From the cell containing the given text, extract its center point as (x, y) coordinate. 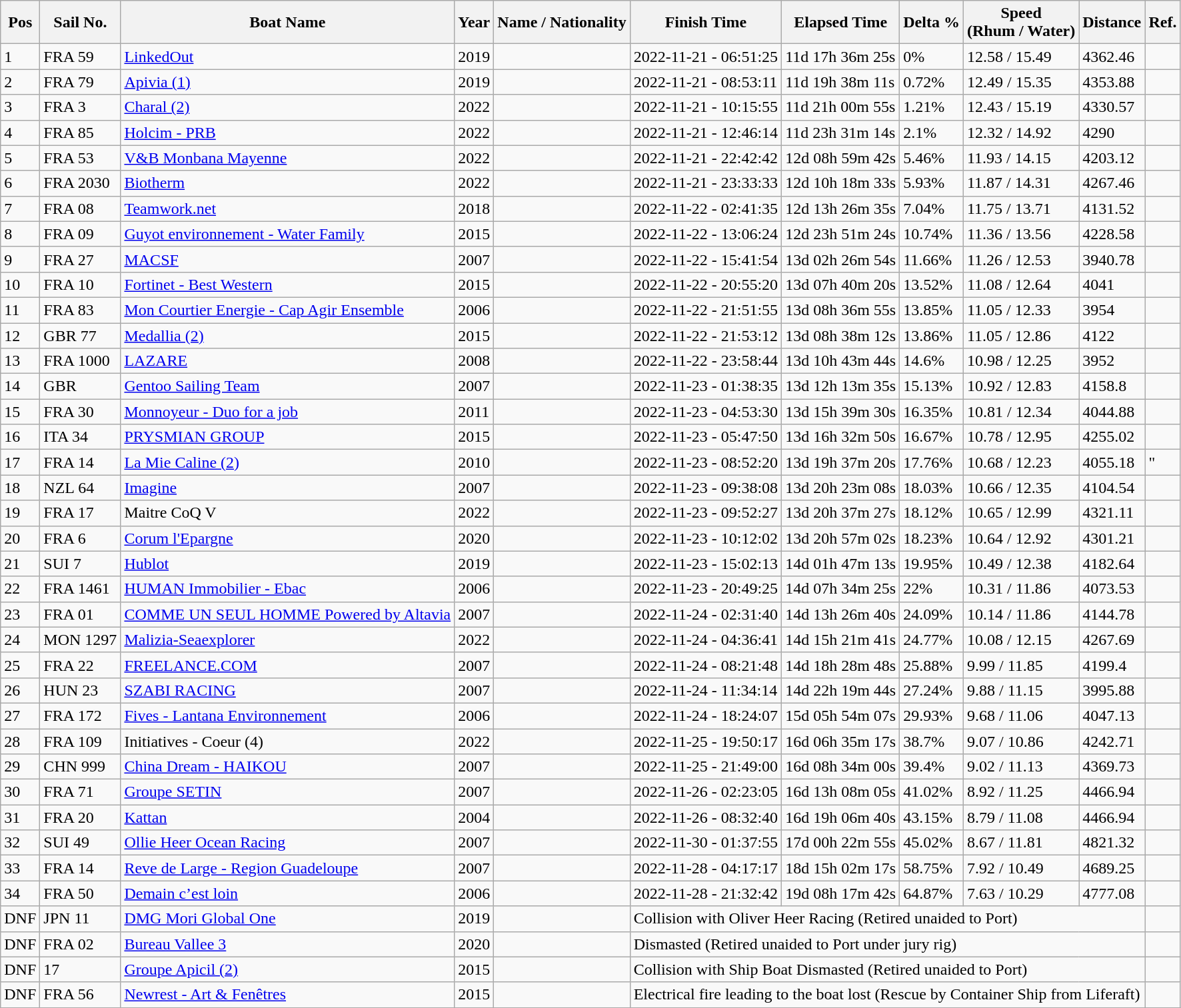
2022-11-28 - 04:17:17 (705, 868)
12 (20, 335)
FRA 2030 (80, 183)
FRA 1461 (80, 589)
Boat Name (288, 23)
0% (932, 57)
3 (20, 107)
FRA 22 (80, 665)
34 (20, 893)
4131.52 (1112, 209)
7 (20, 209)
18.12% (932, 513)
11d 21h 00m 55s (841, 107)
13d 20h 57m 02s (841, 538)
2022-11-21 - 22:42:42 (705, 158)
2022-11-24 - 18:24:07 (705, 716)
2022-11-26 - 02:23:05 (705, 792)
Fives - Lantana Environnement (288, 716)
15d 05h 54m 07s (841, 716)
Gentoo Sailing Team (288, 386)
Pos (20, 23)
11d 19h 38m 11s (841, 82)
13d 08h 36m 55s (841, 310)
18d 15h 02m 17s (841, 868)
4144.78 (1112, 614)
8.92 / 11.25 (1021, 792)
Groupe SETIN (288, 792)
CHN 999 (80, 767)
9.07 / 10.86 (1021, 742)
2022-11-28 - 21:32:42 (705, 893)
3995.88 (1112, 690)
FRA 20 (80, 817)
FRA 1000 (80, 361)
FRA 71 (80, 792)
19d 08h 17m 42s (841, 893)
Apivia (1) (288, 82)
39.4% (932, 767)
11d 23h 31m 14s (841, 133)
24 (20, 640)
13d 15h 39m 30s (841, 412)
2022-11-22 - 13:06:24 (705, 234)
8.67 / 11.81 (1021, 843)
GBR 77 (80, 335)
Initiatives - Coeur (4) (288, 742)
4821.32 (1112, 843)
11.36 / 13.56 (1021, 234)
4301.21 (1112, 538)
2022-11-23 - 15:02:13 (705, 564)
9.02 / 11.13 (1021, 767)
MACSF (288, 259)
10.14 / 11.86 (1021, 614)
Elapsed Time (841, 23)
19.95% (932, 564)
10.66 / 12.35 (1021, 488)
HUMAN Immobilier - Ebac (288, 589)
29.93% (932, 716)
2022-11-24 - 11:34:14 (705, 690)
Imagine (288, 488)
9.68 / 11.06 (1021, 716)
Distance (1112, 23)
Bureau Vallee 3 (288, 944)
Mon Courtier Energie - Cap Agir Ensemble (288, 310)
FRA 109 (80, 742)
Kattan (288, 817)
16.35% (932, 412)
2022-11-23 - 04:53:30 (705, 412)
2022-11-24 - 04:36:41 (705, 640)
22 (20, 589)
Year (475, 23)
4290 (1112, 133)
Medallia (2) (288, 335)
4073.53 (1112, 589)
10.65 / 12.99 (1021, 513)
Collision with Oliver Heer Racing (Retired unaided to Port) (888, 919)
FREELANCE.COM (288, 665)
Collision with Ship Boat Dismasted (Retired unaided to Port) (888, 969)
11d 17h 36m 25s (841, 57)
12d 08h 59m 42s (841, 158)
NZL 64 (80, 488)
7.63 / 10.29 (1021, 893)
7.04% (932, 209)
13d 02h 26m 54s (841, 259)
Maitre CoQ V (288, 513)
7.92 / 10.49 (1021, 868)
FRA 27 (80, 259)
5 (20, 158)
Holcim - PRB (288, 133)
4182.64 (1112, 564)
10.92 / 12.83 (1021, 386)
11.66% (932, 259)
JPN 11 (80, 919)
Sail No. (80, 23)
China Dream - HAIKOU (288, 767)
FRA 02 (80, 944)
4353.88 (1112, 82)
4203.12 (1112, 158)
2022-11-23 - 09:52:27 (705, 513)
COMME UN SEUL HOMME Powered by Altavia (288, 614)
4055.18 (1112, 462)
LinkedOut (288, 57)
MON 1297 (80, 640)
2022-11-21 - 12:46:14 (705, 133)
13d 08h 38m 12s (841, 335)
10.68 / 12.23 (1021, 462)
Ref. (1162, 23)
4362.46 (1112, 57)
2022-11-22 - 20:55:20 (705, 284)
4242.71 (1112, 742)
16d 06h 35m 17s (841, 742)
4255.02 (1112, 437)
14 (20, 386)
13d 19h 37m 20s (841, 462)
4689.25 (1112, 868)
29 (20, 767)
4041 (1112, 284)
24.77% (932, 640)
15.13% (932, 386)
13d 16h 32m 50s (841, 437)
11.93 / 14.15 (1021, 158)
16d 13h 08m 05s (841, 792)
Groupe Apicil (2) (288, 969)
5.46% (932, 158)
2022-11-24 - 08:21:48 (705, 665)
10.74% (932, 234)
FRA 08 (80, 209)
2022-11-23 - 10:12:02 (705, 538)
16d 08h 34m 00s (841, 767)
27 (20, 716)
2022-11-24 - 02:31:40 (705, 614)
1.21% (932, 107)
2022-11-22 - 21:53:12 (705, 335)
2011 (475, 412)
28 (20, 742)
Corum l'Epargne (288, 538)
4122 (1112, 335)
" (1162, 462)
16d 19h 06m 40s (841, 817)
2008 (475, 361)
FRA 30 (80, 412)
4777.08 (1112, 893)
HUN 23 (80, 690)
33 (20, 868)
14.6% (932, 361)
31 (20, 817)
FRA 53 (80, 158)
2022-11-23 - 20:49:25 (705, 589)
Electrical fire leading to the boat lost (Rescue by Container Ship from Liferaft) (888, 995)
15 (20, 412)
2.1% (932, 133)
FRA 83 (80, 310)
11.87 / 14.31 (1021, 183)
FRA 50 (80, 893)
Charal (2) (288, 107)
2022-11-22 - 15:41:54 (705, 259)
10.81 / 12.34 (1021, 412)
FRA 17 (80, 513)
25 (20, 665)
2022-11-22 - 02:41:35 (705, 209)
Fortinet - Best Western (288, 284)
18 (20, 488)
1 (20, 57)
2022-11-23 - 08:52:20 (705, 462)
22% (932, 589)
12d 23h 51m 24s (841, 234)
2022-11-23 - 05:47:50 (705, 437)
14d 18h 28m 48s (841, 665)
Monnoyeur - Duo for a job (288, 412)
32 (20, 843)
13d 20h 23m 08s (841, 488)
LAZARE (288, 361)
2022-11-23 - 01:38:35 (705, 386)
43.15% (932, 817)
30 (20, 792)
64.87% (932, 893)
13d 07h 40m 20s (841, 284)
FRA 85 (80, 133)
9 (20, 259)
2022-11-22 - 21:51:55 (705, 310)
14d 01h 47m 13s (841, 564)
0.72% (932, 82)
10.64 / 12.92 (1021, 538)
FRA 10 (80, 284)
FRA 6 (80, 538)
11.05 / 12.33 (1021, 310)
Name / Nationality (562, 23)
La Mie Caline (2) (288, 462)
13d 20h 37m 27s (841, 513)
Guyot environnement - Water Family (288, 234)
Dismasted (Retired unaided to Port under jury rig) (888, 944)
2022-11-21 - 06:51:25 (705, 57)
Biotherm (288, 183)
18.03% (932, 488)
5.93% (932, 183)
23 (20, 614)
ITA 34 (80, 437)
38.7% (932, 742)
2022-11-21 - 10:15:55 (705, 107)
8.79 / 11.08 (1021, 817)
Ollie Heer Ocean Racing (288, 843)
4 (20, 133)
FRA 56 (80, 995)
FRA 3 (80, 107)
2018 (475, 209)
Delta % (932, 23)
2022-11-25 - 19:50:17 (705, 742)
Finish Time (705, 23)
12.43 / 15.19 (1021, 107)
3952 (1112, 361)
4158.8 (1112, 386)
2022-11-23 - 09:38:08 (705, 488)
18.23% (932, 538)
8 (20, 234)
DMG Mori Global One (288, 919)
12.32 / 14.92 (1021, 133)
6 (20, 183)
Speed(Rhum / Water) (1021, 23)
2022-11-21 - 23:33:33 (705, 183)
PRYSMIAN GROUP (288, 437)
24.09% (932, 614)
Teamwork.net (288, 209)
Demain c’est loin (288, 893)
11.75 / 13.71 (1021, 209)
Newrest - Art & Fenêtres (288, 995)
19 (20, 513)
17.76% (932, 462)
FRA 01 (80, 614)
10.49 / 12.38 (1021, 564)
10.31 / 11.86 (1021, 589)
4199.4 (1112, 665)
14d 13h 26m 40s (841, 614)
12.49 / 15.35 (1021, 82)
SUI 49 (80, 843)
16 (20, 437)
4330.57 (1112, 107)
11.05 / 12.86 (1021, 335)
9.99 / 11.85 (1021, 665)
13.52% (932, 284)
25.88% (932, 665)
4047.13 (1112, 716)
12d 10h 18m 33s (841, 183)
11.26 / 12.53 (1021, 259)
2004 (475, 817)
58.75% (932, 868)
10.78 / 12.95 (1021, 437)
4267.69 (1112, 640)
26 (20, 690)
14d 15h 21m 41s (841, 640)
3954 (1112, 310)
17d 00h 22m 55s (841, 843)
11.08 / 12.64 (1021, 284)
FRA 59 (80, 57)
27.24% (932, 690)
10.98 / 12.25 (1021, 361)
20 (20, 538)
13.85% (932, 310)
13d 10h 43m 44s (841, 361)
SUI 7 (80, 564)
Reve de Large - Region Guadeloupe (288, 868)
FRA 09 (80, 234)
16.67% (932, 437)
12d 13h 26m 35s (841, 209)
12.58 / 15.49 (1021, 57)
10.08 / 12.15 (1021, 640)
14d 22h 19m 44s (841, 690)
3940.78 (1112, 259)
4267.46 (1112, 183)
21 (20, 564)
4321.11 (1112, 513)
4104.54 (1112, 488)
Malizia-Seaexplorer (288, 640)
2022-11-22 - 23:58:44 (705, 361)
41.02% (932, 792)
V&B Monbana Mayenne (288, 158)
4369.73 (1112, 767)
2022-11-25 - 21:49:00 (705, 767)
9.88 / 11.15 (1021, 690)
FRA 172 (80, 716)
SZABI RACING (288, 690)
10 (20, 284)
Hublot (288, 564)
13.86% (932, 335)
2022-11-21 - 08:53:11 (705, 82)
2 (20, 82)
4044.88 (1112, 412)
13 (20, 361)
FRA 79 (80, 82)
14d 07h 34m 25s (841, 589)
GBR (80, 386)
4228.58 (1112, 234)
2022-11-30 - 01:37:55 (705, 843)
13d 12h 13m 35s (841, 386)
2010 (475, 462)
45.02% (932, 843)
2022-11-26 - 08:32:40 (705, 817)
11 (20, 310)
